Determine the [x, y] coordinate at the center of the cell enclosing the given text.  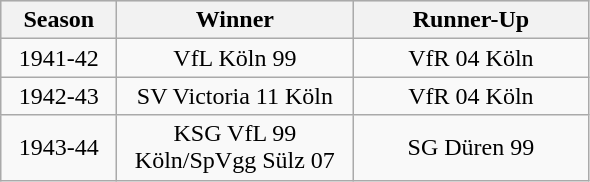
1942-43 [59, 96]
Winner [235, 20]
1941-42 [59, 58]
VfL Köln 99 [235, 58]
1943-44 [59, 148]
KSG VfL 99 Köln/SpVgg Sülz 07 [235, 148]
Season [59, 20]
SV Victoria 11 Köln [235, 96]
Runner-Up [471, 20]
SG Düren 99 [471, 148]
